Capture the cell that displays the provided text and extract its [x, y] central coordinate. 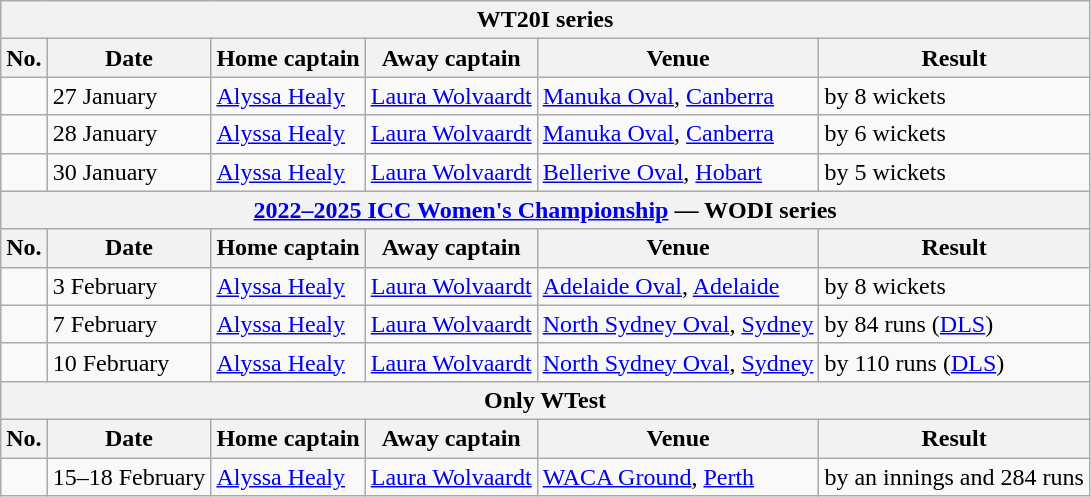
by 84 runs (DLS) [954, 324]
WT20I series [546, 20]
by an innings and 284 runs [954, 477]
Bellerive Oval, Hobart [678, 172]
15–18 February [129, 477]
Only WTest [546, 400]
7 February [129, 324]
30 January [129, 172]
by 110 runs (DLS) [954, 362]
by 5 wickets [954, 172]
by 6 wickets [954, 134]
2022–2025 ICC Women's Championship — WODI series [546, 210]
28 January [129, 134]
Adelaide Oval, Adelaide [678, 286]
3 February [129, 286]
10 February [129, 362]
27 January [129, 96]
WACA Ground, Perth [678, 477]
